For the text-containing cell, return its midpoint in [X, Y] coordinate format. 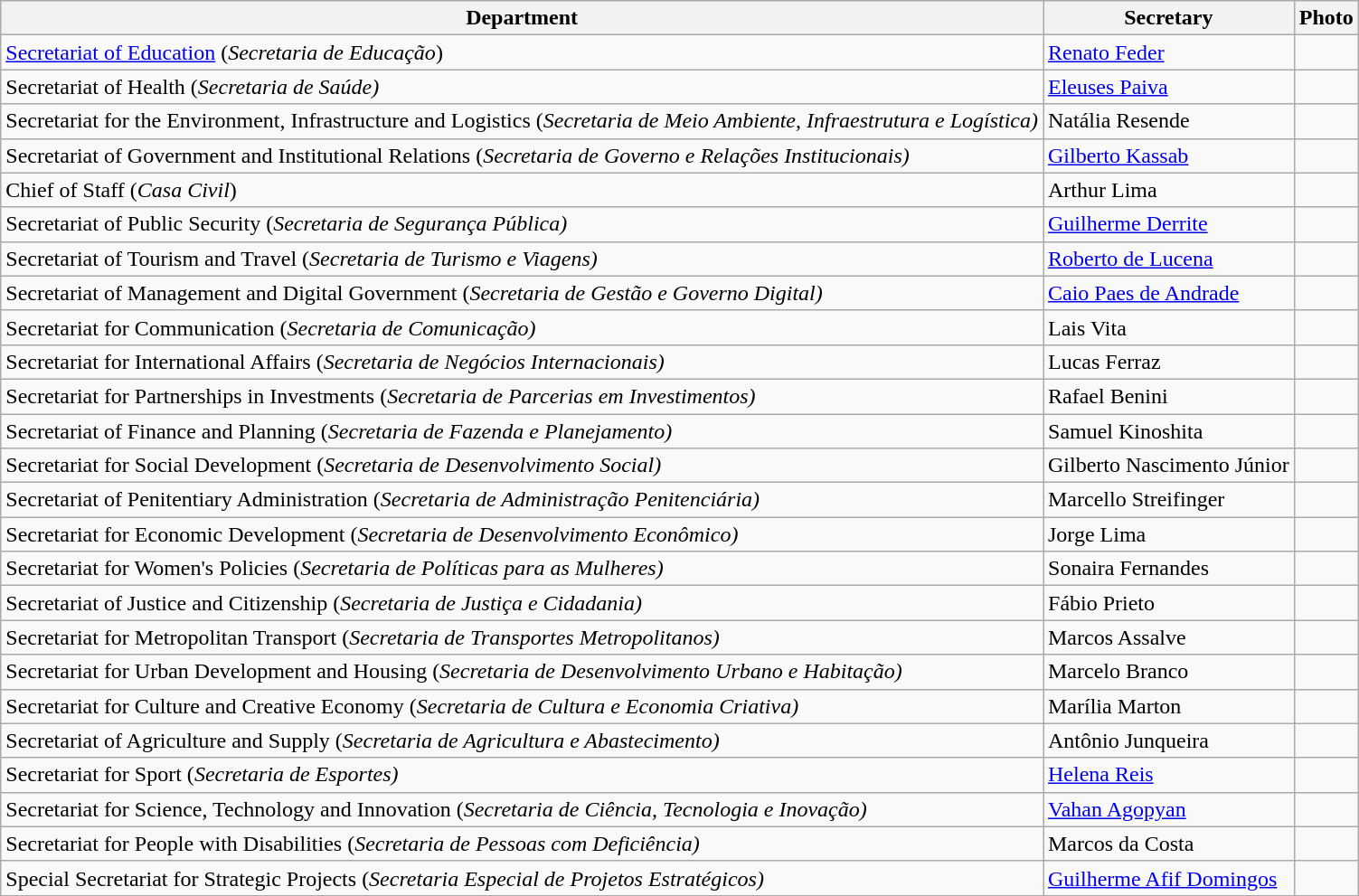
Photo [1326, 18]
Secretariat for Urban Development and Housing (Secretaria de Desenvolvimento Urbano e Habitação) [523, 672]
Fábio Prieto [1169, 603]
Secretariat of Public Security (Secretaria de Segurança Pública) [523, 224]
Secretariat for Economic Development (Secretaria de Desenvolvimento Econômico) [523, 534]
Secretariat of Agriculture and Supply (Secretaria de Agricultura e Abastecimento) [523, 740]
Gilberto Nascimento Júnior [1169, 466]
Sonaira Fernandes [1169, 569]
Renato Feder [1169, 52]
Lais Vita [1169, 327]
Secretariat of Education (Secretaria de Educação) [523, 52]
Secretariat for Sport (Secretaria de Esportes) [523, 775]
Marcos Assalve [1169, 637]
Secretary [1169, 18]
Antônio Junqueira [1169, 740]
Guilherme Derrite [1169, 224]
Arthur Lima [1169, 190]
Secretariat for Social Development (Secretaria de Desenvolvimento Social) [523, 466]
Secretariat for Partnerships in Investments (Secretaria de Parcerias em Investimentos) [523, 396]
Secretariat for Science, Technology and Innovation (Secretaria de Ciência, Tecnologia e Inovação) [523, 809]
Marília Marton [1169, 706]
Vahan Agopyan [1169, 809]
Secretariat for People with Disabilities (Secretaria de Pessoas com Deficiência) [523, 844]
Secretariat for Metropolitan Transport (Secretaria de Transportes Metropolitanos) [523, 637]
Secretariat of Penitentiary Administration (Secretaria de Administração Penitenciária) [523, 500]
Special Secretariat for Strategic Projects (Secretaria Especial de Projetos Estratégicos) [523, 878]
Roberto de Lucena [1169, 259]
Secretariat of Health (Secretaria de Saúde) [523, 87]
Secretariat of Tourism and Travel (Secretaria de Turismo e Viagens) [523, 259]
Marcelo Branco [1169, 672]
Secretariat for the Environment, Infrastructure and Logistics (Secretaria de Meio Ambiente, Infraestrutura e Logística) [523, 121]
Jorge Lima [1169, 534]
Caio Paes de Andrade [1169, 293]
Marcello Streifinger [1169, 500]
Secretariat of Finance and Planning (Secretaria de Fazenda e Planejamento) [523, 431]
Marcos da Costa [1169, 844]
Natália Resende [1169, 121]
Samuel Kinoshita [1169, 431]
Gilberto Kassab [1169, 156]
Helena Reis [1169, 775]
Secretariat for Communication (Secretaria de Comunicação) [523, 327]
Secretariat of Management and Digital Government (Secretaria de Gestão e Governo Digital) [523, 293]
Chief of Staff (Casa Civil) [523, 190]
Secretariat for Women's Policies (Secretaria de Políticas para as Mulheres) [523, 569]
Secretariat for Culture and Creative Economy (Secretaria de Cultura e Economia Criativa) [523, 706]
Rafael Benini [1169, 396]
Eleuses Paiva [1169, 87]
Secretariat for International Affairs (Secretaria de Negócios Internacionais) [523, 362]
Secretariat of Government and Institutional Relations (Secretaria de Governo e Relações Institucionais) [523, 156]
Secretariat of Justice and Citizenship (Secretaria de Justiça e Cidadania) [523, 603]
Lucas Ferraz [1169, 362]
Department [523, 18]
Guilherme Afif Domingos [1169, 878]
